Search for the cell housing the specified text and yield its (X, Y) center coordinate. 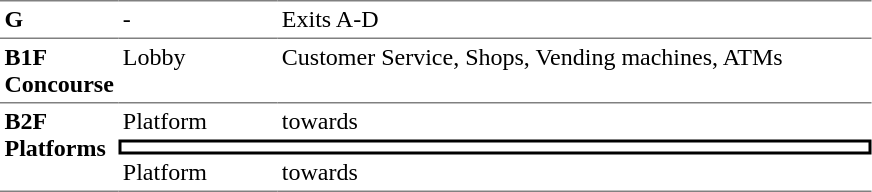
- (198, 19)
Lobby (198, 71)
B1FConcourse (59, 71)
Customer Service, Shops, Vending machines, ATMs (574, 71)
B2FPlatforms (59, 148)
G (59, 19)
Exits A-D (574, 19)
